Pinpoint the cell where the given text exists, returning its (X, Y) midpoint coordinate. 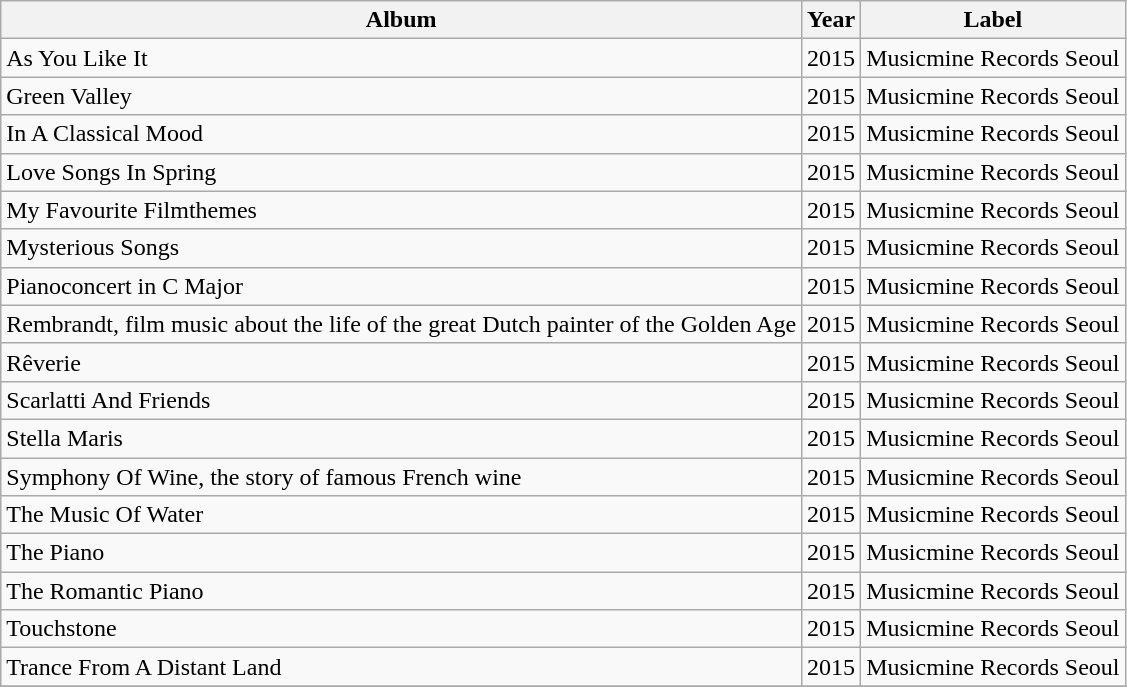
Rembrandt, film music about the life of the great Dutch painter of the Golden Age (402, 324)
In A Classical Mood (402, 134)
The Romantic Piano (402, 591)
Year (832, 20)
Touchstone (402, 629)
Label (993, 20)
Mysterious Songs (402, 248)
Pianoconcert in C Major (402, 286)
The Music Of Water (402, 515)
Love Songs In Spring (402, 172)
Rêverie (402, 362)
The Piano (402, 553)
Stella Maris (402, 438)
Green Valley (402, 96)
My Favourite Filmthemes (402, 210)
Album (402, 20)
As You Like It (402, 58)
Trance From A Distant Land (402, 667)
Scarlatti And Friends (402, 400)
Symphony Of Wine, the story of famous French wine (402, 477)
